For the text-containing cell, return its midpoint in [x, y] coordinate format. 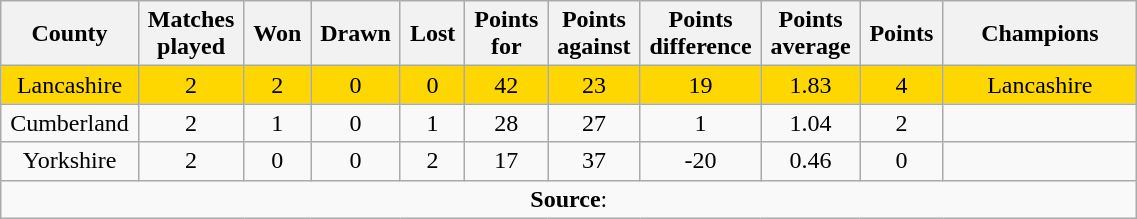
42 [506, 85]
17 [506, 161]
23 [594, 85]
37 [594, 161]
Points difference [700, 34]
Drawn [356, 34]
Won [278, 34]
27 [594, 123]
19 [700, 85]
1.83 [810, 85]
Lost [432, 34]
County [70, 34]
28 [506, 123]
Points for [506, 34]
Matches played [191, 34]
Yorkshire [70, 161]
-20 [700, 161]
Points average [810, 34]
Source: [569, 199]
1.04 [810, 123]
Cumberland [70, 123]
Points against [594, 34]
Points [902, 34]
4 [902, 85]
Champions [1040, 34]
0.46 [810, 161]
